Provide the (x, y) coordinate of the cell's center where the given text is located.  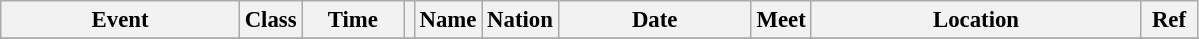
Name (448, 20)
Event (120, 20)
Time (353, 20)
Ref (1169, 20)
Date (654, 20)
Class (270, 20)
Nation (520, 20)
Location (976, 20)
Meet (781, 20)
